Provide the [x, y] coordinate of the cell's center where the given text is located.  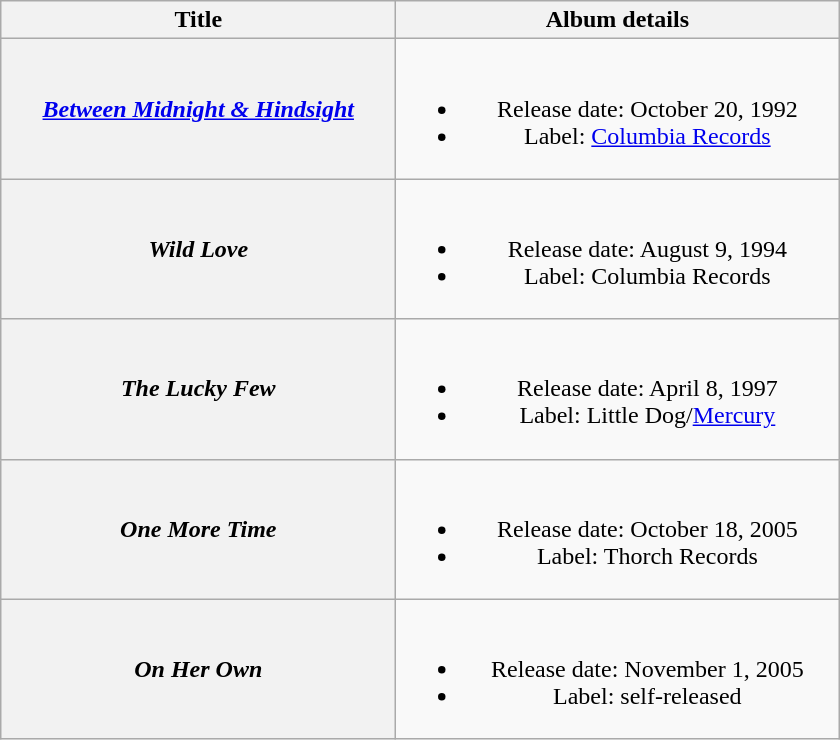
Release date: October 18, 2005Label: Thorch Records [618, 529]
Between Midnight & Hindsight [198, 109]
Release date: August 9, 1994Label: Columbia Records [618, 249]
Release date: April 8, 1997Label: Little Dog/Mercury [618, 389]
Title [198, 20]
Release date: October 20, 1992Label: Columbia Records [618, 109]
Album details [618, 20]
On Her Own [198, 669]
The Lucky Few [198, 389]
One More Time [198, 529]
Wild Love [198, 249]
Release date: November 1, 2005Label: self-released [618, 669]
